Extract the [X, Y] coordinate from the center of the cell holding the provided text.  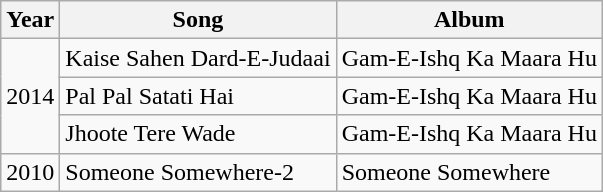
Year [30, 20]
2010 [30, 172]
2014 [30, 96]
Jhoote Tere Wade [198, 134]
Song [198, 20]
Kaise Sahen Dard-E-Judaai [198, 58]
Pal Pal Satati Hai [198, 96]
Someone Somewhere [469, 172]
Someone Somewhere-2 [198, 172]
Album [469, 20]
